Search for the cell housing the specified text and yield its [x, y] center coordinate. 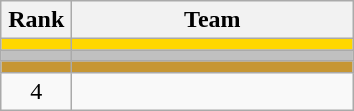
Rank [36, 20]
4 [36, 91]
Team [212, 20]
